From the cell containing the given text, extract its center point as (x, y) coordinate. 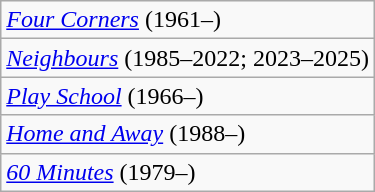
Four Corners (1961–) (188, 20)
Home and Away (1988–) (188, 134)
Neighbours (1985–2022; 2023–2025) (188, 58)
Play School (1966–) (188, 96)
60 Minutes (1979–) (188, 172)
